Pinpoint the cell where the given text exists, returning its [x, y] midpoint coordinate. 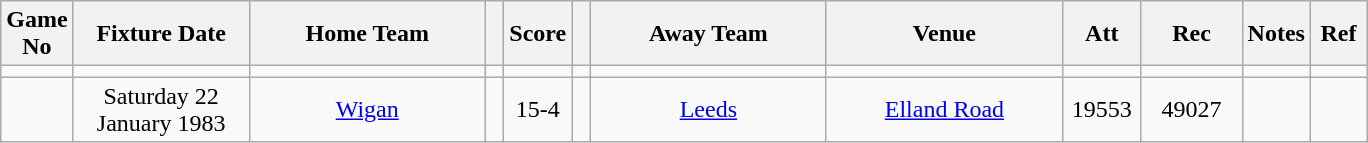
Notes [1276, 34]
Fixture Date [161, 34]
Ref [1338, 34]
Score [538, 34]
Wigan [367, 110]
Game No [37, 34]
15-4 [538, 110]
19553 [1102, 110]
Leeds [708, 110]
Home Team [367, 34]
49027 [1192, 110]
Att [1102, 34]
Saturday 22 January 1983 [161, 110]
Elland Road [944, 110]
Rec [1192, 34]
Away Team [708, 34]
Venue [944, 34]
